Detect which cell encompasses the target text, then output its (x, y) center coordinate. 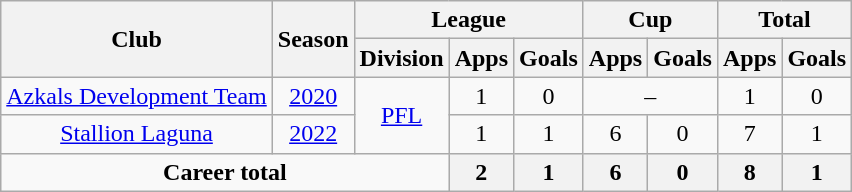
PFL (402, 115)
Azkals Development Team (137, 96)
Career total (225, 172)
Stallion Laguna (137, 134)
7 (749, 134)
Season (313, 39)
– (650, 96)
2022 (313, 134)
8 (749, 172)
Cup (650, 20)
Division (402, 58)
2020 (313, 96)
Total (784, 20)
Club (137, 39)
League (468, 20)
2 (481, 172)
